Extract the (x, y) coordinate from the center of the cell holding the provided text.  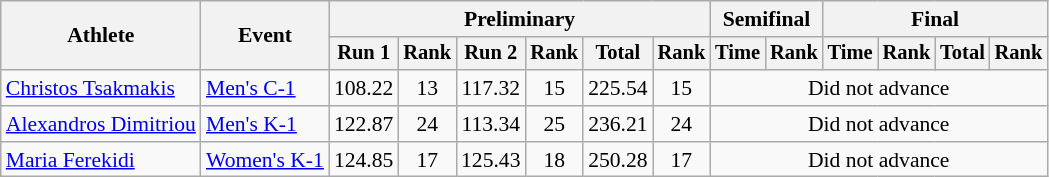
Men's K-1 (265, 124)
Athlete (101, 36)
113.34 (490, 124)
Preliminary (520, 19)
122.87 (364, 124)
Christos Tsakmakis (101, 88)
25 (554, 124)
Run 1 (364, 54)
117.32 (490, 88)
108.22 (364, 88)
Alexandros Dimitriou (101, 124)
13 (427, 88)
Event (265, 36)
236.21 (618, 124)
Final (936, 19)
Men's C-1 (265, 88)
Run 2 (490, 54)
Semifinal (766, 19)
225.54 (618, 88)
